Return [x, y] of the center of cell containing provided text 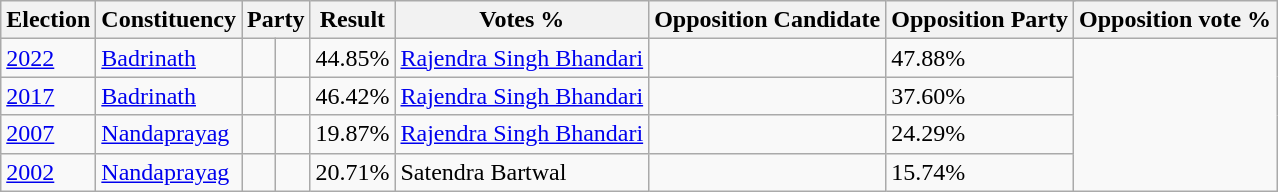
19.87% [352, 134]
Opposition Candidate [768, 20]
44.85% [352, 58]
Satendra Bartwal [522, 172]
2017 [48, 96]
Opposition Party [980, 20]
Opposition vote % [1176, 20]
Result [352, 20]
46.42% [352, 96]
Constituency [169, 20]
37.60% [980, 96]
2007 [48, 134]
Votes % [522, 20]
47.88% [980, 58]
2002 [48, 172]
2022 [48, 58]
20.71% [352, 172]
24.29% [980, 134]
Election [48, 20]
Party [276, 20]
15.74% [980, 172]
